From the cell containing the given text, extract its center point as [x, y] coordinate. 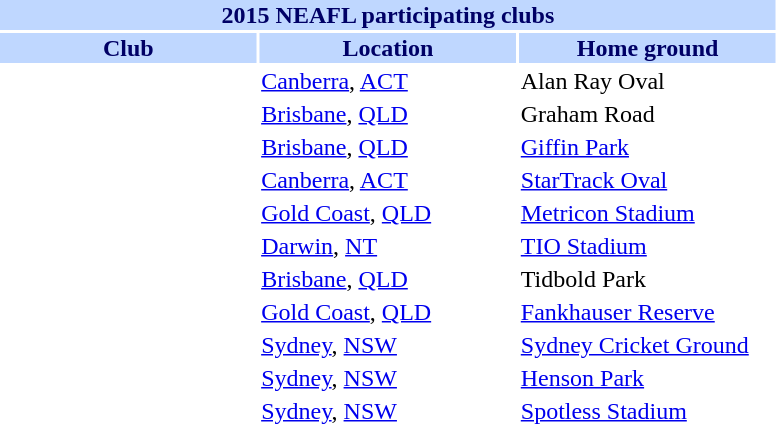
Metricon Stadium [648, 213]
Giffin Park [648, 147]
Alan Ray Oval [648, 81]
Fankhauser Reserve [648, 312]
Henson Park [648, 378]
Club [128, 48]
Sydney Cricket Ground [648, 345]
Graham Road [648, 114]
TIO Stadium [648, 246]
Tidbold Park [648, 279]
StarTrack Oval [648, 180]
Home ground [648, 48]
Location [388, 48]
2015 NEAFL participating clubs [388, 15]
Darwin, NT [388, 246]
